Return (x, y) of the center of cell containing provided text 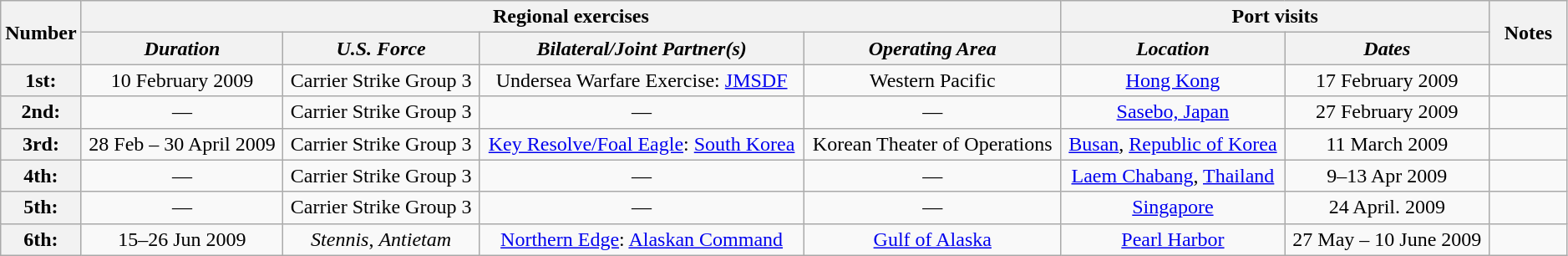
Notes (1529, 33)
Korean Theater of Operations (932, 144)
5th: (41, 207)
1st: (41, 80)
Number (41, 33)
Stennis, Antietam (381, 239)
28 Feb – 30 April 2009 (182, 144)
Hong Kong (1173, 80)
Sasebo, Japan (1173, 112)
11 March 2009 (1387, 144)
Location (1173, 49)
Key Resolve/Foal Eagle: South Korea (642, 144)
27 February 2009 (1387, 112)
9–13 Apr 2009 (1387, 176)
Operating Area (932, 49)
Pearl Harbor (1173, 239)
Undersea Warfare Exercise: JMSDF (642, 80)
27 May – 10 June 2009 (1387, 239)
Singapore (1173, 207)
Northern Edge: Alaskan Command (642, 239)
Duration (182, 49)
3rd: (41, 144)
2nd: (41, 112)
10 February 2009 (182, 80)
15–26 Jun 2009 (182, 239)
U.S. Force (381, 49)
6th: (41, 239)
Port visits (1275, 17)
4th: (41, 176)
Western Pacific (932, 80)
Regional exercises (571, 17)
24 April. 2009 (1387, 207)
Bilateral/Joint Partner(s) (642, 49)
Dates (1387, 49)
Busan, Republic of Korea (1173, 144)
17 February 2009 (1387, 80)
Gulf of Alaska (932, 239)
Laem Chabang, Thailand (1173, 176)
